Identify which cell holds the provided text, then report its (x, y) central coordinate. 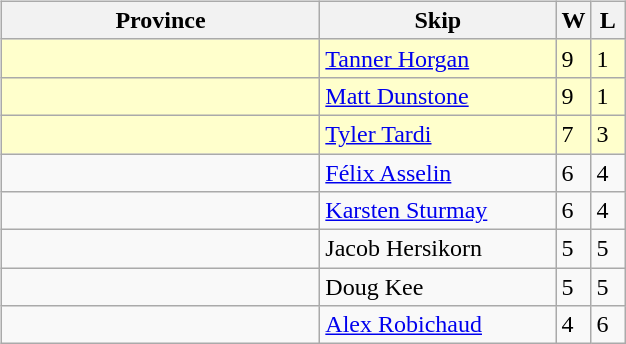
Karsten Sturmay (438, 211)
Alex Robichaud (438, 325)
Doug Kee (438, 287)
7 (574, 134)
L (608, 20)
Skip (438, 20)
Félix Asselin (438, 173)
Province (160, 20)
Matt Dunstone (438, 96)
Tyler Tardi (438, 134)
3 (608, 134)
Tanner Horgan (438, 58)
Jacob Hersikorn (438, 249)
W (574, 20)
